Return the (x, y) coordinate for the center point of the cell that contains the specified text.  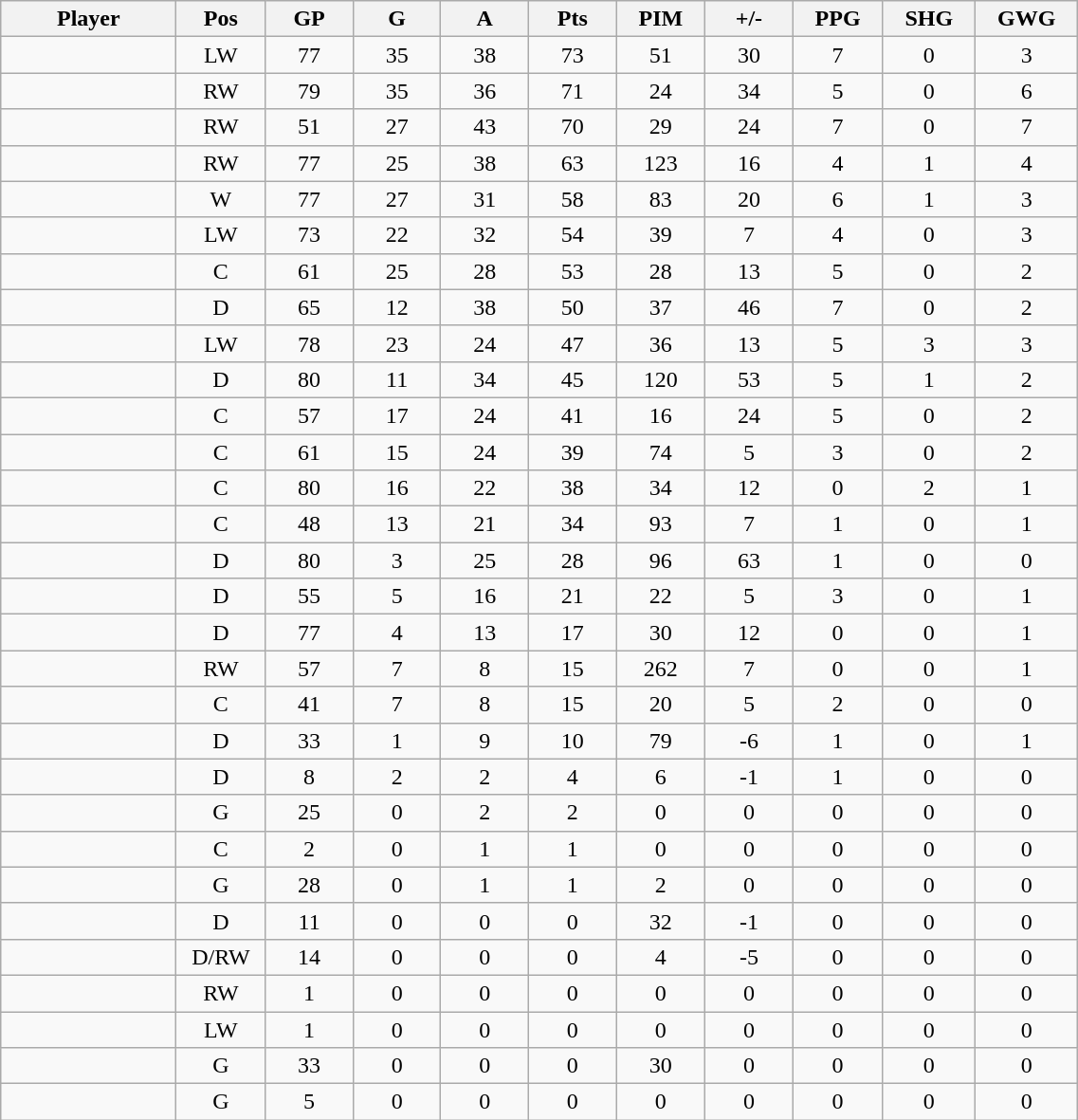
Pos (221, 19)
GWG (1027, 19)
9 (485, 741)
A (485, 19)
65 (309, 307)
54 (573, 235)
Player (89, 19)
74 (661, 452)
23 (396, 343)
37 (661, 307)
D/RW (221, 957)
Pts (573, 19)
GP (309, 19)
120 (661, 379)
PPG (838, 19)
14 (309, 957)
+/- (749, 19)
58 (573, 199)
10 (573, 741)
96 (661, 560)
PIM (661, 19)
29 (661, 127)
48 (309, 524)
123 (661, 163)
78 (309, 343)
-5 (749, 957)
83 (661, 199)
50 (573, 307)
SHG (929, 19)
45 (573, 379)
71 (573, 91)
46 (749, 307)
-6 (749, 741)
31 (485, 199)
262 (661, 669)
W (221, 199)
70 (573, 127)
47 (573, 343)
55 (309, 597)
93 (661, 524)
43 (485, 127)
